Search for the cell housing the specified text and yield its (x, y) center coordinate. 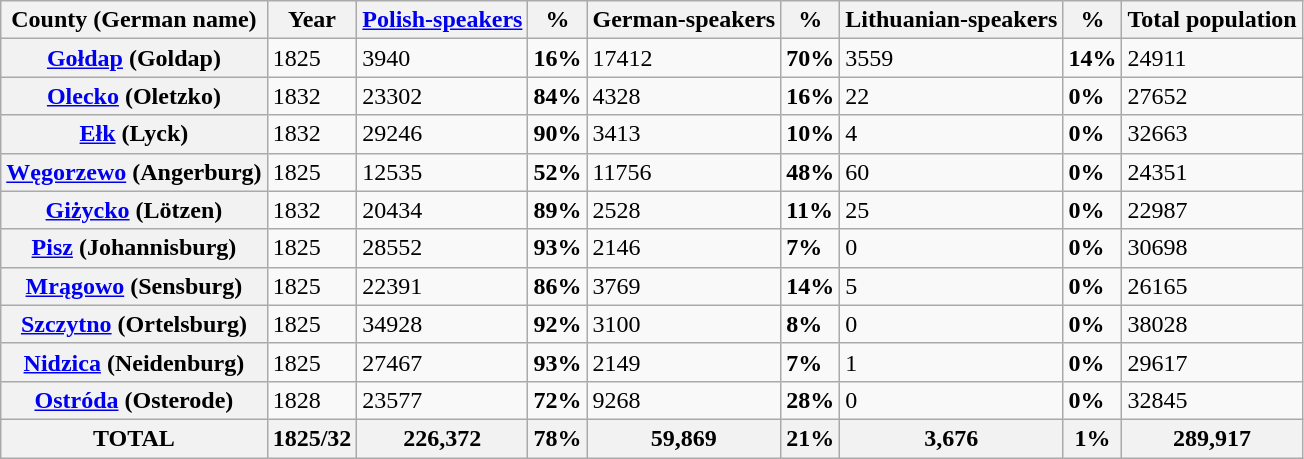
Total population (1212, 20)
1% (1092, 438)
3559 (952, 58)
89% (558, 210)
38028 (1212, 324)
72% (558, 400)
11% (810, 210)
22391 (442, 286)
70% (810, 58)
24911 (1212, 58)
25 (952, 210)
1 (952, 362)
9268 (684, 400)
County (German name) (134, 20)
23577 (442, 400)
29246 (442, 134)
Polish-speakers (442, 20)
23302 (442, 96)
20434 (442, 210)
17412 (684, 58)
289,917 (1212, 438)
3,676 (952, 438)
3940 (442, 58)
84% (558, 96)
1825/32 (312, 438)
59,869 (684, 438)
Ełk (Lyck) (134, 134)
Lithuanian-speakers (952, 20)
48% (810, 172)
30698 (1212, 248)
10% (810, 134)
Ostróda (Osterode) (134, 400)
Olecko (Oletzko) (134, 96)
78% (558, 438)
29617 (1212, 362)
26165 (1212, 286)
Giżycko (Lötzen) (134, 210)
11756 (684, 172)
27652 (1212, 96)
1828 (312, 400)
German-speakers (684, 20)
Mrągowo (Sensburg) (134, 286)
Pisz (Johannisburg) (134, 248)
Węgorzewo (Angerburg) (134, 172)
34928 (442, 324)
3413 (684, 134)
90% (558, 134)
21% (810, 438)
Nidzica (Neidenburg) (134, 362)
28% (810, 400)
4328 (684, 96)
2146 (684, 248)
Gołdap (Goldap) (134, 58)
92% (558, 324)
3769 (684, 286)
Szczytno (Ortelsburg) (134, 324)
3100 (684, 324)
8% (810, 324)
86% (558, 286)
24351 (1212, 172)
2149 (684, 362)
5 (952, 286)
60 (952, 172)
226,372 (442, 438)
4 (952, 134)
27467 (442, 362)
12535 (442, 172)
28552 (442, 248)
TOTAL (134, 438)
32663 (1212, 134)
Year (312, 20)
2528 (684, 210)
32845 (1212, 400)
22987 (1212, 210)
52% (558, 172)
22 (952, 96)
